Provide the (x, y) coordinate of the cell's center where the given text is located.  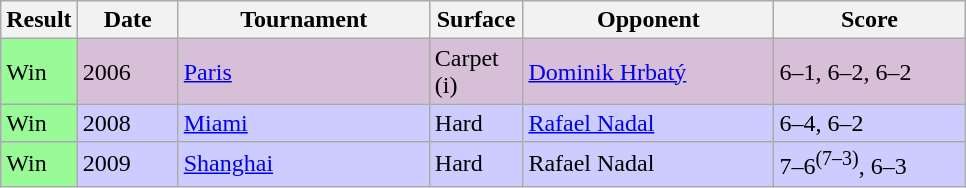
Date (128, 20)
Surface (476, 20)
7–6(7–3), 6–3 (870, 164)
Paris (304, 72)
2009 (128, 164)
Tournament (304, 20)
2008 (128, 123)
Shanghai (304, 164)
Opponent (648, 20)
6–4, 6–2 (870, 123)
6–1, 6–2, 6–2 (870, 72)
Score (870, 20)
Result (39, 20)
Carpet (i) (476, 72)
Dominik Hrbatý (648, 72)
2006 (128, 72)
Miami (304, 123)
